Search for the cell housing the specified text and yield its (X, Y) center coordinate. 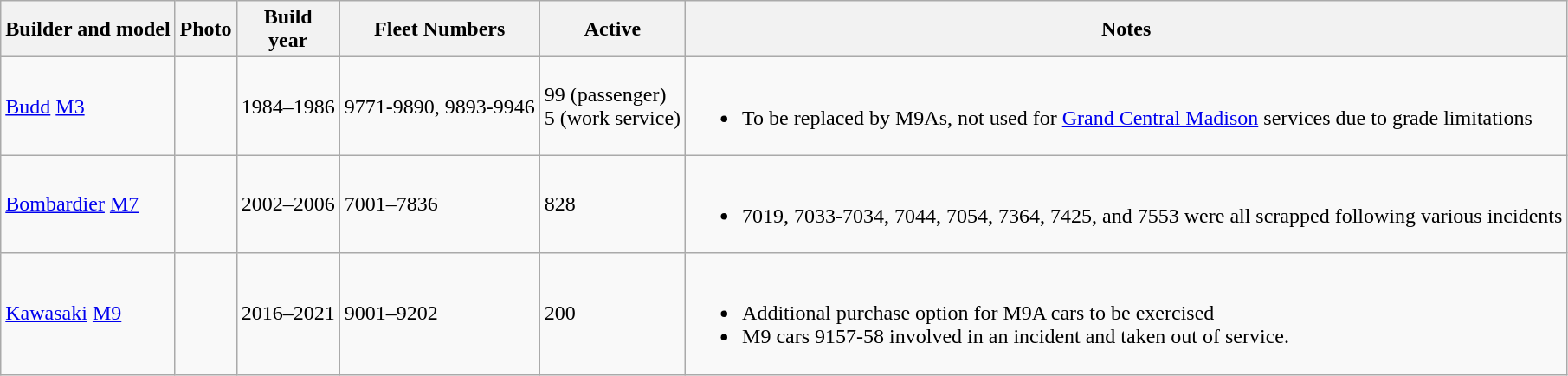
99 (passenger)5 (work service) (612, 106)
Buildyear (287, 29)
828 (612, 204)
9001–9202 (440, 314)
Kawasaki M9 (88, 314)
Budd M3 (88, 106)
Notes (1126, 29)
2002–2006 (287, 204)
200 (612, 314)
1984–1986 (287, 106)
2016–2021 (287, 314)
Fleet Numbers (440, 29)
9771-9890, 9893-9946 (440, 106)
Bombardier M7 (88, 204)
Photo (206, 29)
7001–7836 (440, 204)
Active (612, 29)
Additional purchase option for M9A cars to be exercisedM9 cars 9157-58 involved in an incident and taken out of service. (1126, 314)
To be replaced by M9As, not used for Grand Central Madison services due to grade limitations (1126, 106)
7019, 7033-7034, 7044, 7054, 7364, 7425, and 7553 were all scrapped following various incidents (1126, 204)
Builder and model (88, 29)
